Detect which cell encompasses the target text, then output its (x, y) center coordinate. 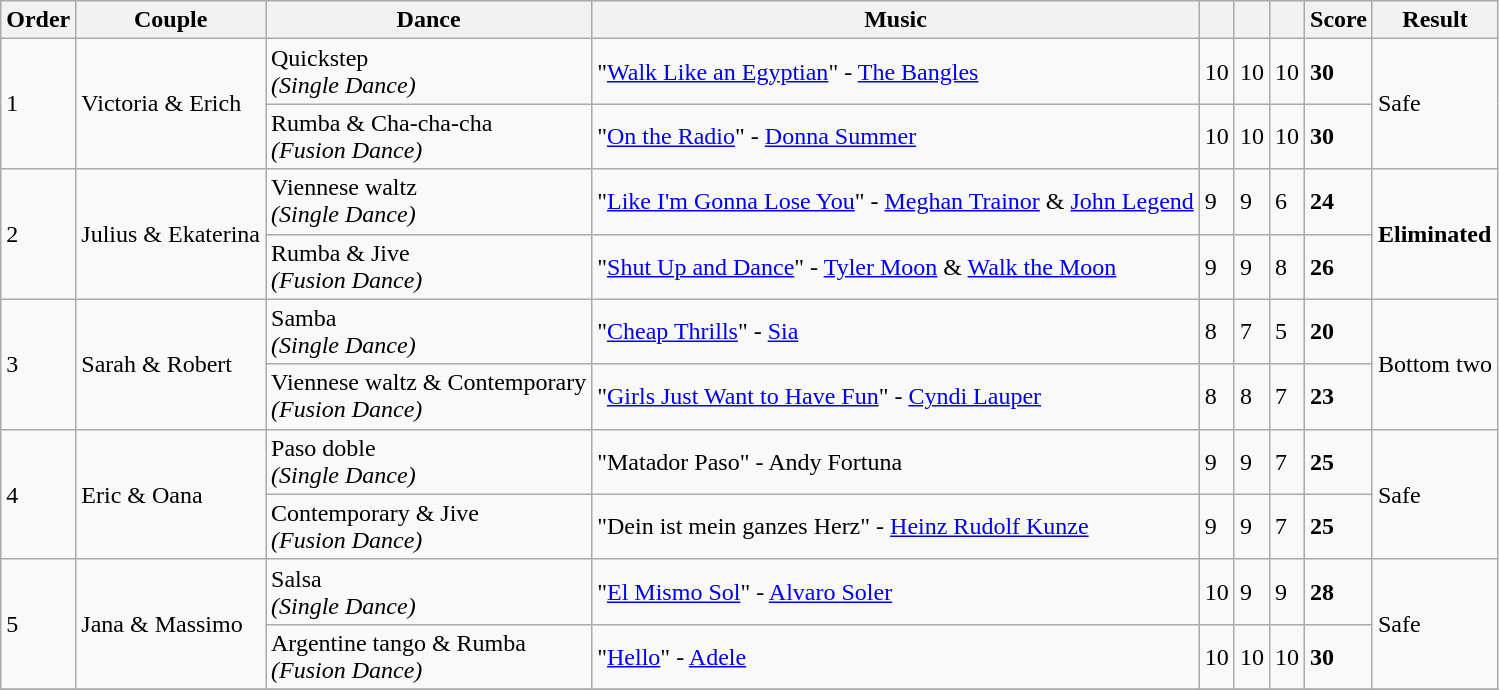
24 (1339, 202)
Viennese waltz(Single Dance) (429, 202)
4 (38, 494)
2 (38, 234)
Couple (171, 20)
Score (1339, 20)
"On the Radio" - Donna Summer (896, 136)
6 (1286, 202)
Salsa(Single Dance) (429, 592)
Rumba & Cha-cha-cha(Fusion Dance) (429, 136)
Order (38, 20)
"Hello" - Adele (896, 656)
Eric & Oana (171, 494)
"El Mismo Sol" - Alvaro Soler (896, 592)
Eliminated (1434, 234)
3 (38, 364)
Victoria & Erich (171, 104)
Argentine tango & Rumba(Fusion Dance) (429, 656)
Contemporary & Jive(Fusion Dance) (429, 526)
23 (1339, 396)
Music (896, 20)
"Dein ist mein ganzes Herz" - Heinz Rudolf Kunze (896, 526)
Samba(Single Dance) (429, 332)
"Shut Up and Dance" - Tyler Moon & Walk the Moon (896, 266)
28 (1339, 592)
26 (1339, 266)
20 (1339, 332)
Dance (429, 20)
Sarah & Robert (171, 364)
"Girls Just Want to Have Fun" - Cyndi Lauper (896, 396)
Viennese waltz & Contemporary(Fusion Dance) (429, 396)
Paso doble(Single Dance) (429, 462)
Result (1434, 20)
"Like I'm Gonna Lose You" - Meghan Trainor & John Legend (896, 202)
Rumba & Jive(Fusion Dance) (429, 266)
"Matador Paso" - Andy Fortuna (896, 462)
"Walk Like an Egyptian" - The Bangles (896, 72)
Julius & Ekaterina (171, 234)
Quickstep(Single Dance) (429, 72)
"Cheap Thrills" - Sia (896, 332)
1 (38, 104)
Bottom two (1434, 364)
Jana & Massimo (171, 624)
